Pinpoint the cell where the given text exists, returning its (x, y) midpoint coordinate. 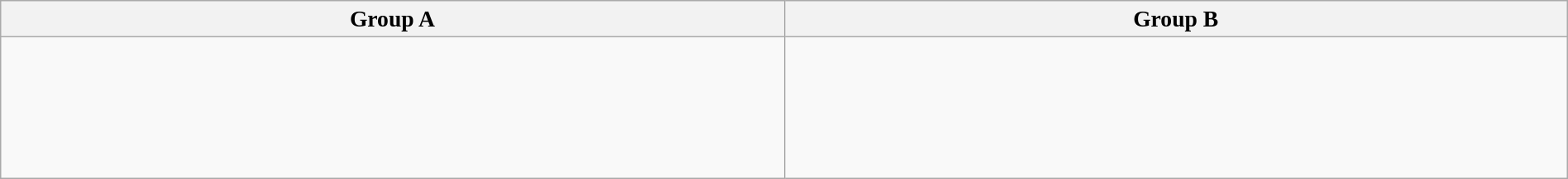
Group B (1176, 19)
Group A (392, 19)
